From the cell containing the given text, extract its center point as [x, y] coordinate. 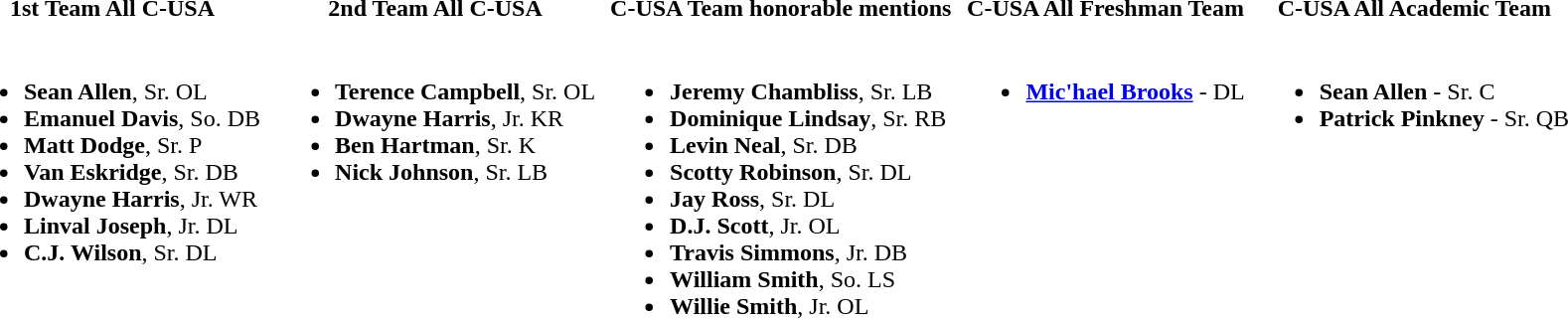
Terence Campbell, Sr. OLDwayne Harris, Jr. KRBen Hartman, Sr. KNick Johnson, Sr. LB [435, 118]
Mic'hael Brooks - DL [1105, 78]
